Provide the (X, Y) coordinate of the cell's center where the given text is located.  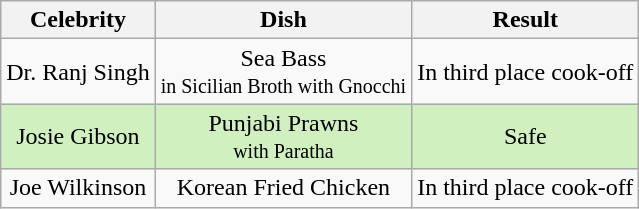
Safe (526, 136)
Sea Bassin Sicilian Broth with Gnocchi (283, 72)
Joe Wilkinson (78, 188)
Celebrity (78, 20)
Result (526, 20)
Korean Fried Chicken (283, 188)
Dish (283, 20)
Dr. Ranj Singh (78, 72)
Punjabi Prawnswith Paratha (283, 136)
Josie Gibson (78, 136)
